Return (X, Y) of the center of cell containing provided text 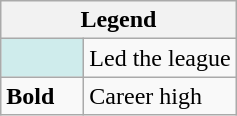
Bold (42, 96)
Career high (160, 96)
Led the league (160, 58)
Legend (118, 20)
